Detect which cell encompasses the target text, then output its (x, y) center coordinate. 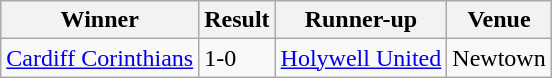
Venue (499, 20)
Result (237, 20)
1-0 (237, 58)
Newtown (499, 58)
Runner-up (361, 20)
Winner (100, 20)
Holywell United (361, 58)
Cardiff Corinthians (100, 58)
